For the text-containing cell, return its midpoint in [X, Y] coordinate format. 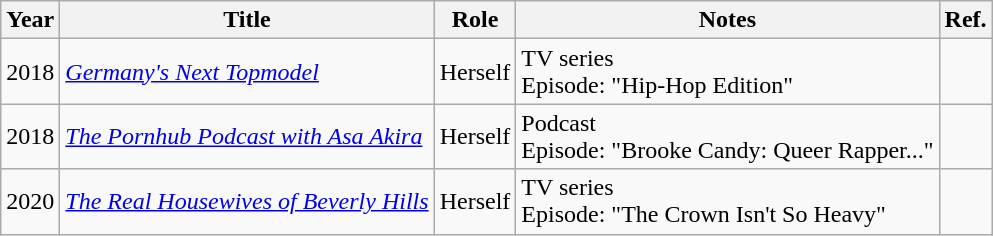
Germany's Next Topmodel [247, 72]
PodcastEpisode: "Brooke Candy: Queer Rapper..." [728, 136]
Year [30, 20]
The Real Housewives of Beverly Hills [247, 202]
Notes [728, 20]
Ref. [966, 20]
The Pornhub Podcast with Asa Akira [247, 136]
TV seriesEpisode: "The Crown Isn't So Heavy" [728, 202]
2020 [30, 202]
Role [475, 20]
TV seriesEpisode: "Hip-Hop Edition" [728, 72]
Title [247, 20]
